For the text-containing cell, return its midpoint in (X, Y) coordinate format. 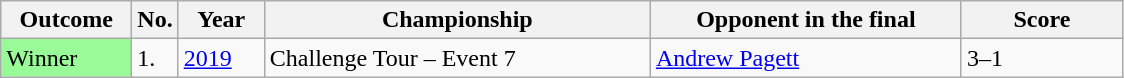
Championship (457, 20)
2019 (221, 58)
Andrew Pagett (806, 58)
Winner (66, 58)
No. (155, 20)
Year (221, 20)
Challenge Tour – Event 7 (457, 58)
Score (1042, 20)
Opponent in the final (806, 20)
3–1 (1042, 58)
1. (155, 58)
Outcome (66, 20)
